Scan for the cell matching the given text and deliver its [X, Y] coordinate at center. 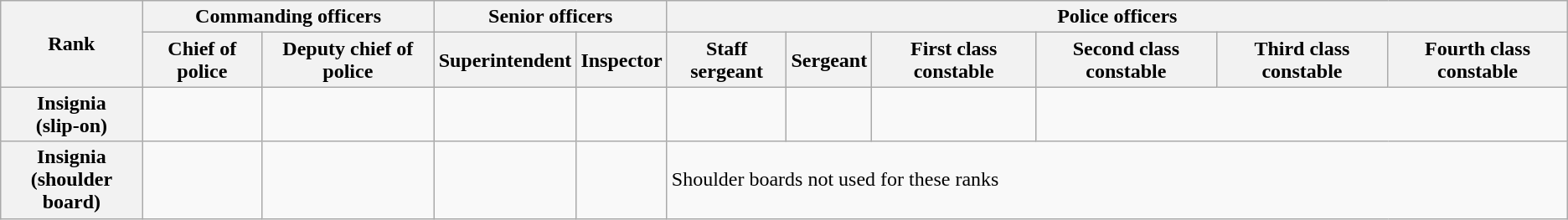
Rank [72, 43]
Staff sergeant [727, 60]
Third class constable [1302, 60]
Commanding officers [288, 17]
First class constable [954, 60]
Fourth class constable [1478, 60]
Senior officers [550, 17]
Police officers [1117, 17]
Superintendent [505, 60]
Chief of police [203, 60]
Insignia(shoulder board) [72, 180]
Shoulder boards not used for these ranks [1117, 180]
Sergeant [829, 60]
Second class constable [1127, 60]
Insignia(slip-on) [72, 114]
Inspector [622, 60]
Deputy chief of police [348, 60]
